Detect which cell encompasses the target text, then output its (X, Y) center coordinate. 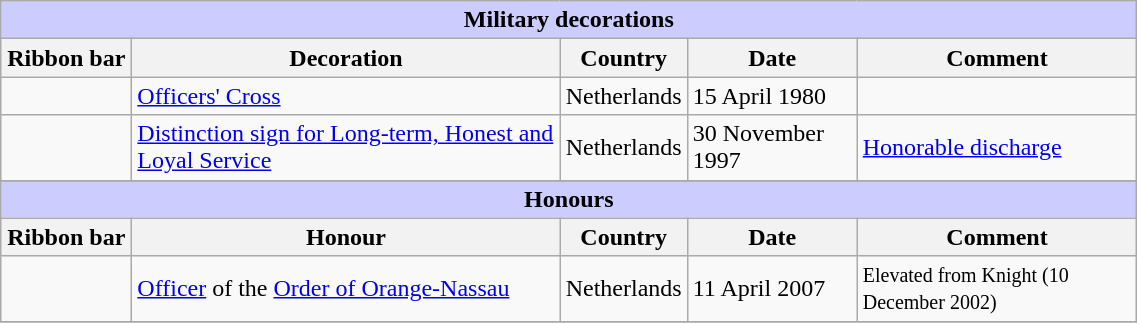
Officer of the Order of Orange-Nassau (346, 288)
Distinction sign for Long-term, Honest and Loyal Service (346, 148)
Military decorations (569, 20)
Elevated from Knight (10 December 2002) (997, 288)
Honorable discharge (997, 148)
Officers' Cross (346, 96)
15 April 1980 (772, 96)
Honour (346, 237)
Decoration (346, 58)
30 November 1997 (772, 148)
11 April 2007 (772, 288)
Honours (569, 199)
